Return the [X, Y] coordinate for the center point of the cell that contains the specified text.  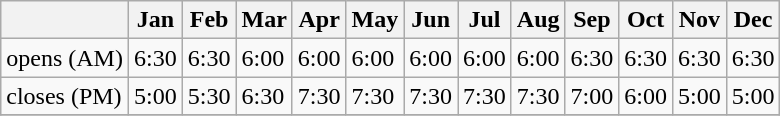
Aug [538, 20]
7:00 [592, 96]
Jan [155, 20]
Dec [753, 20]
Mar [264, 20]
Jul [485, 20]
5:30 [209, 96]
Feb [209, 20]
May [375, 20]
closes (PM) [65, 96]
Sep [592, 20]
Oct [646, 20]
Nov [699, 20]
Apr [319, 20]
opens (AM) [65, 58]
Jun [431, 20]
